Extract the [x, y] coordinate from the center of the cell holding the provided text.  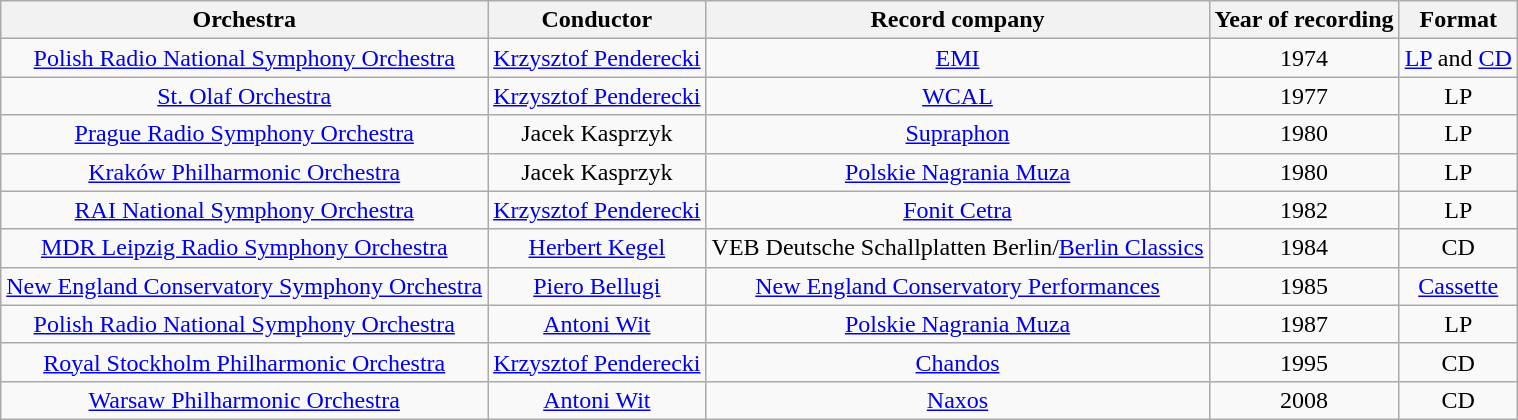
New England Conservatory Performances [958, 286]
Warsaw Philharmonic Orchestra [244, 400]
1982 [1304, 210]
1995 [1304, 362]
Prague Radio Symphony Orchestra [244, 134]
EMI [958, 58]
1985 [1304, 286]
Format [1458, 20]
Year of recording [1304, 20]
Royal Stockholm Philharmonic Orchestra [244, 362]
St. Olaf Orchestra [244, 96]
Fonit Cetra [958, 210]
Conductor [597, 20]
LP and CD [1458, 58]
Herbert Kegel [597, 248]
Chandos [958, 362]
Orchestra [244, 20]
Piero Bellugi [597, 286]
1974 [1304, 58]
Supraphon [958, 134]
Kraków Philharmonic Orchestra [244, 172]
New England Conservatory Symphony Orchestra [244, 286]
Record company [958, 20]
WCAL [958, 96]
Naxos [958, 400]
VEB Deutsche Schallplatten Berlin/Berlin Classics [958, 248]
Cassette [1458, 286]
MDR Leipzig Radio Symphony Orchestra [244, 248]
RAI National Symphony Orchestra [244, 210]
1977 [1304, 96]
2008 [1304, 400]
1984 [1304, 248]
1987 [1304, 324]
